Return (x, y) of the center of cell containing provided text 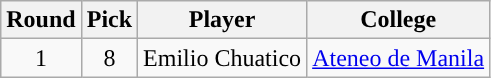
Ateneo de Manila (398, 58)
8 (109, 58)
Player (222, 20)
1 (41, 58)
Emilio Chuatico (222, 58)
Round (41, 20)
Pick (109, 20)
College (398, 20)
